Output the [x, y] coordinate of the center of the cell containing the given text.  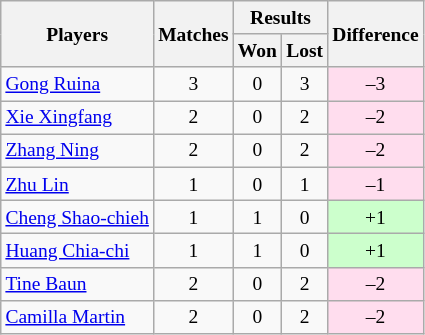
Matches [194, 34]
Camilla Martin [78, 316]
–1 [376, 184]
Lost [305, 50]
Players [78, 34]
Cheng Shao-chieh [78, 216]
Tine Baun [78, 284]
–3 [376, 84]
Zhu Lin [78, 184]
Xie Xingfang [78, 118]
Gong Ruina [78, 84]
Won [257, 50]
Results [280, 18]
Huang Chia-chi [78, 250]
Difference [376, 34]
Zhang Ning [78, 150]
